Determine the [X, Y] coordinate at the center of the cell enclosing the given text.  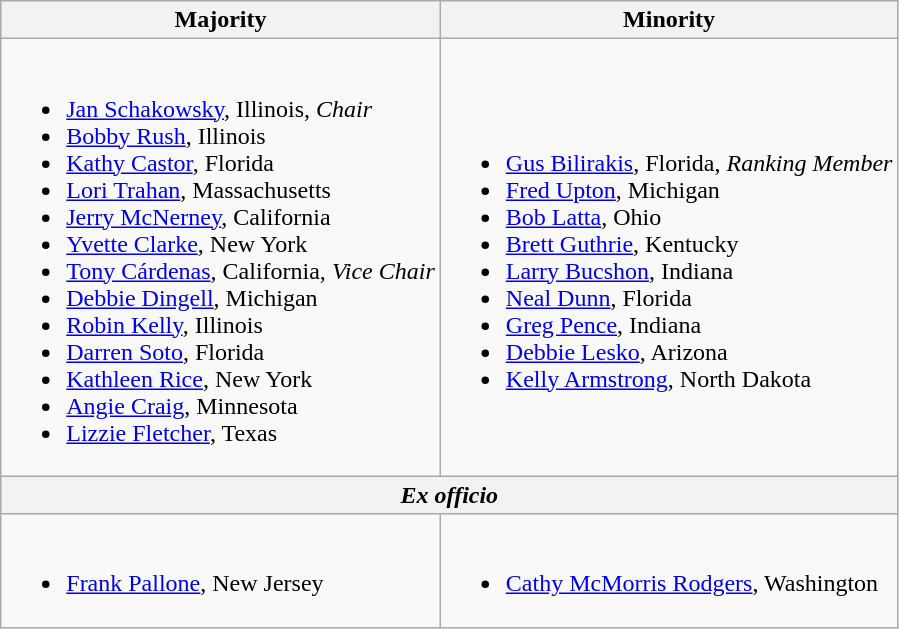
Frank Pallone, New Jersey [221, 570]
Minority [669, 20]
Majority [221, 20]
Ex officio [450, 495]
Cathy McMorris Rodgers, Washington [669, 570]
